Pinpoint the cell where the given text exists, returning its [x, y] midpoint coordinate. 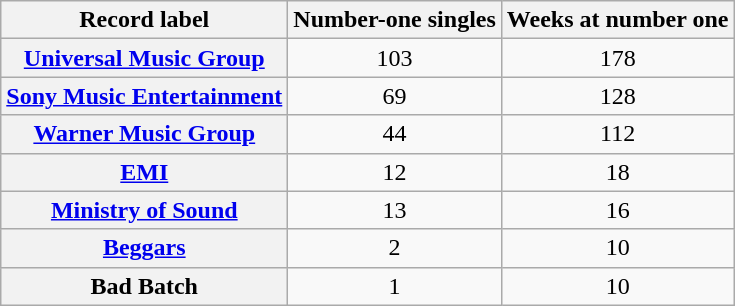
103 [395, 58]
Record label [144, 20]
EMI [144, 172]
69 [395, 96]
128 [618, 96]
2 [395, 248]
13 [395, 210]
Weeks at number one [618, 20]
Bad Batch [144, 286]
Beggars [144, 248]
Ministry of Sound [144, 210]
18 [618, 172]
Universal Music Group [144, 58]
Number-one singles [395, 20]
Warner Music Group [144, 134]
112 [618, 134]
Sony Music Entertainment [144, 96]
1 [395, 286]
44 [395, 134]
12 [395, 172]
178 [618, 58]
16 [618, 210]
